Return [x, y] of the center of cell containing provided text 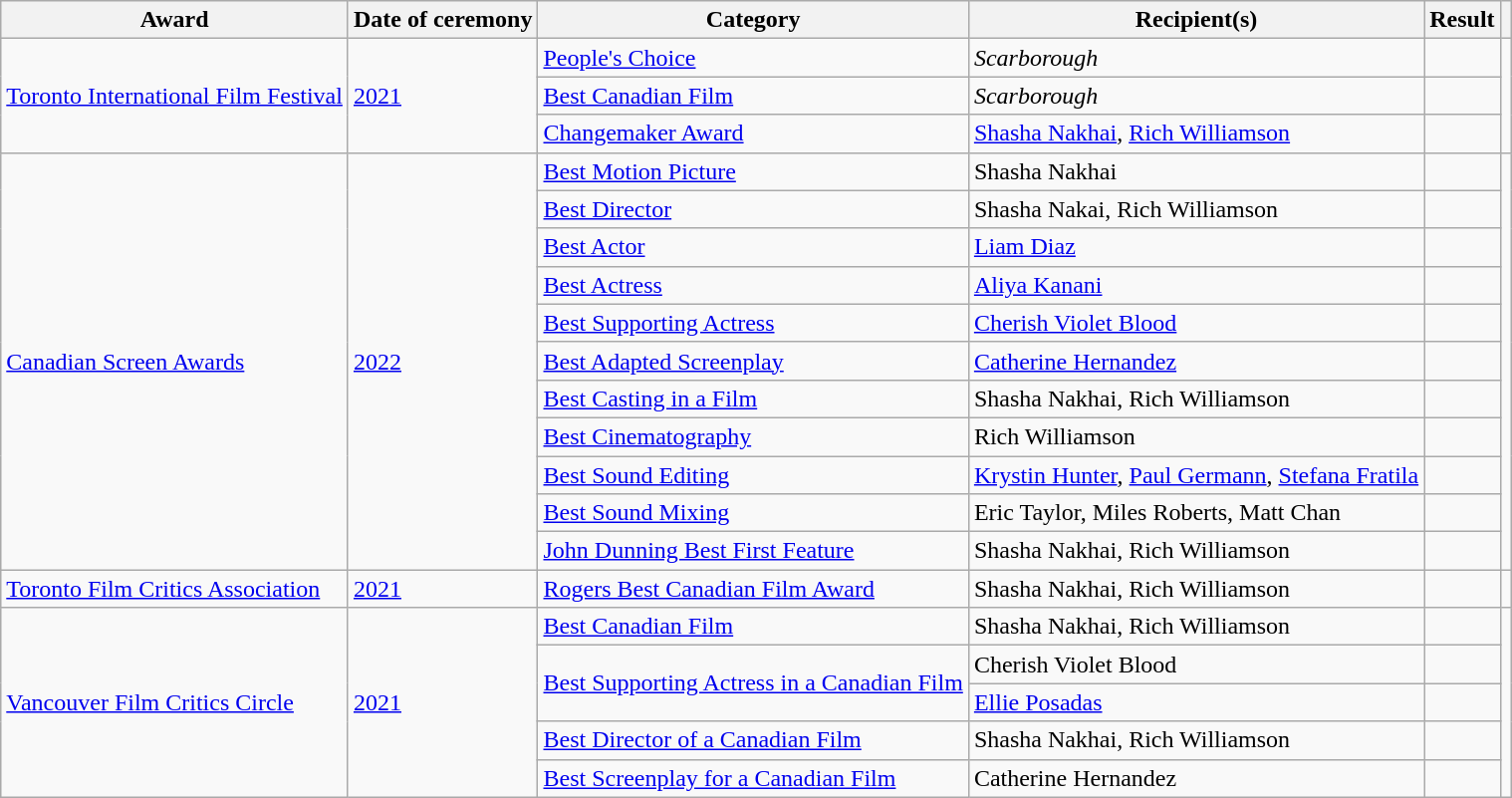
Best Adapted Screenplay [753, 361]
Category [753, 20]
John Dunning Best First Feature [753, 551]
Rogers Best Canadian Film Award [753, 589]
People's Choice [753, 58]
Best Motion Picture [753, 171]
Shasha Nakai, Rich Williamson [1195, 209]
Award [175, 20]
Best Sound Mixing [753, 513]
Date of ceremony [442, 20]
Rich Williamson [1195, 436]
Result [1462, 20]
Liam Diaz [1195, 247]
Vancouver Film Critics Circle [175, 702]
Canadian Screen Awards [175, 361]
Best Sound Editing [753, 475]
Best Supporting Actress [753, 323]
Changemaker Award [753, 133]
2022 [442, 361]
Best Casting in a Film [753, 399]
Ellie Posadas [1195, 702]
Best Actress [753, 285]
Eric Taylor, Miles Roberts, Matt Chan [1195, 513]
Krystin Hunter, Paul Germann, Stefana Fratila [1195, 475]
Best Director [753, 209]
Shasha Nakhai [1195, 171]
Best Actor [753, 247]
Best Director of a Canadian Film [753, 740]
Best Cinematography [753, 436]
Toronto Film Critics Association [175, 589]
Toronto International Film Festival [175, 96]
Best Screenplay for a Canadian Film [753, 778]
Recipient(s) [1195, 20]
Aliya Kanani [1195, 285]
Best Supporting Actress in a Canadian Film [753, 683]
